Search for the cell housing the specified text and yield its (X, Y) center coordinate. 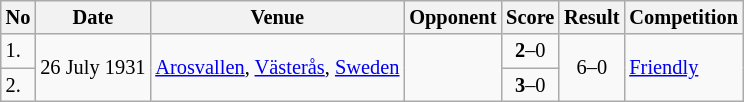
Opponent (452, 17)
3–0 (530, 85)
Venue (277, 17)
Arosvallen, Västerås, Sweden (277, 68)
1. (18, 51)
6–0 (592, 68)
26 July 1931 (92, 68)
Score (530, 17)
2–0 (530, 51)
2. (18, 85)
No (18, 17)
Result (592, 17)
Friendly (683, 68)
Date (92, 17)
Competition (683, 17)
